Determine the [x, y] coordinate at the center of the cell enclosing the given text.  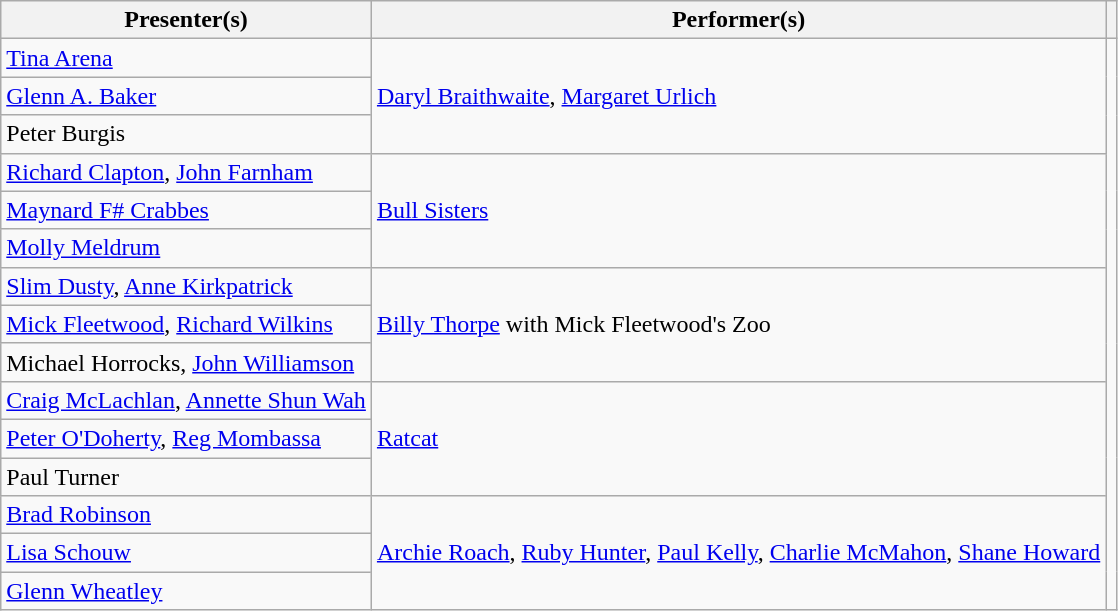
Richard Clapton, John Farnham [186, 172]
Daryl Braithwaite, Margaret Urlich [738, 96]
Peter Burgis [186, 134]
Mick Fleetwood, Richard Wilkins [186, 324]
Performer(s) [738, 20]
Michael Horrocks, John Williamson [186, 362]
Slim Dusty, Anne Kirkpatrick [186, 286]
Billy Thorpe with Mick Fleetwood's Zoo [738, 324]
Peter O'Doherty, Reg Mombassa [186, 438]
Maynard F# Crabbes [186, 210]
Bull Sisters [738, 210]
Tina Arena [186, 58]
Glenn Wheatley [186, 591]
Lisa Schouw [186, 553]
Brad Robinson [186, 515]
Molly Meldrum [186, 248]
Paul Turner [186, 477]
Archie Roach, Ruby Hunter, Paul Kelly, Charlie McMahon, Shane Howard [738, 553]
Presenter(s) [186, 20]
Craig McLachlan, Annette Shun Wah [186, 400]
Ratcat [738, 438]
Glenn A. Baker [186, 96]
